Return the [X, Y] coordinate for the center point of the cell that contains the specified text.  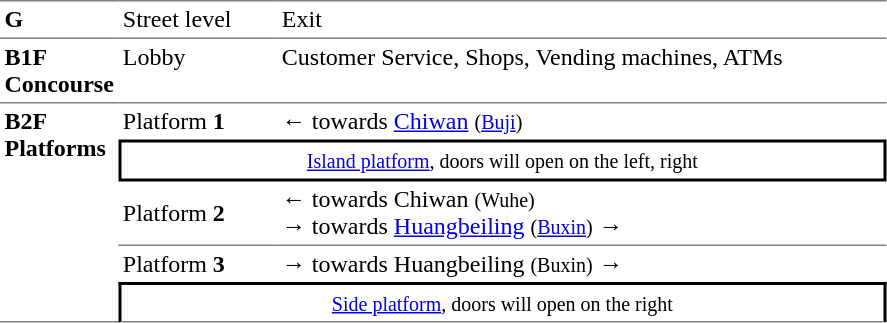
Platform 3 [198, 264]
B1FConcourse [59, 71]
Customer Service, Shops, Vending machines, ATMs [582, 71]
Exit [582, 19]
Street level [198, 19]
Platform 1 [198, 122]
→ towards Huangbeiling (Buxin) → [582, 264]
← towards Chiwan (Wuhe)→ towards Huangbeiling (Buxin) → [582, 214]
← towards Chiwan (Buji) [582, 122]
G [59, 19]
Side platform, doors will open on the right [502, 302]
Island platform, doors will open on the left, right [502, 161]
Platform 2 [198, 214]
B2FPlatforms [59, 214]
Lobby [198, 71]
